Locate the cell with the specified text and output its (X, Y) center coordinate. 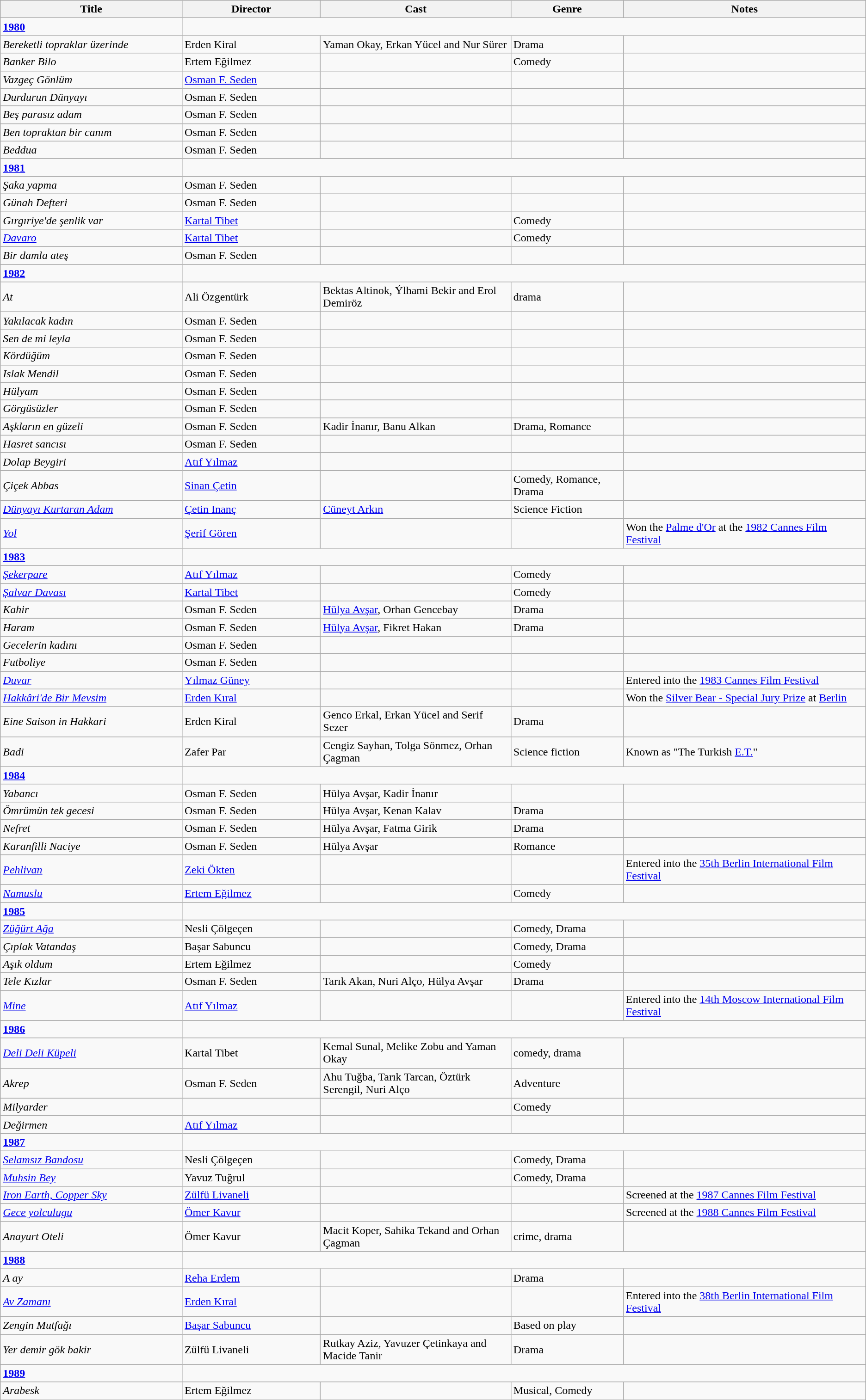
Günah Defteri (92, 203)
Hülya Avşar, Kadir İnanır (415, 793)
1984 (92, 775)
Drama, Romance (567, 426)
Zafer Par (252, 752)
Züğürt Ağa (92, 929)
Genre (567, 9)
Science fiction (567, 752)
Hülya Avşar (415, 846)
Kördüğüm (92, 356)
Çıplak Vatandaş (92, 946)
Cengiz Sayhan, Tolga Sönmez, Orhan Çagman (415, 752)
Gırgıriye'de şenlik var (92, 221)
Kemal Sunal, Melike Zobu and Yaman Okay (415, 1053)
Musical, Comedy (567, 1391)
Eine Saison in Hakkari (92, 721)
Adventure (567, 1083)
crime, drama (567, 1236)
1987 (92, 1142)
Şekerpare (92, 575)
Tele Kızlar (92, 982)
A ay (92, 1278)
Kadir İnanır, Banu Alkan (415, 426)
Ahu Tuğba, Tarık Tarcan, Öztürk Serengil, Nuri Alço (415, 1083)
Şerif Gören (252, 533)
Zeki Ökten (252, 870)
Cast (415, 9)
Yavuz Tuğrul (252, 1178)
Iron Earth, Copper Sky (92, 1195)
comedy, drama (567, 1053)
Yabancı (92, 793)
Macit Koper, Sahika Tekand and Orhan Çagman (415, 1236)
Yakılacak kadın (92, 321)
Hakkâri'de Bir Mevsim (92, 698)
Entered into the 38th Berlin International Film Festival (744, 1302)
Banker Bilo (92, 62)
Hasret sancısı (92, 444)
1985 (92, 911)
Gecelerin kadını (92, 645)
Gece yolculugu (92, 1213)
1981 (92, 167)
Cüneyt Arkın (415, 509)
Rutkay Aziz, Yavuzer Çetinkaya and Macide Tanir (415, 1349)
Haram (92, 627)
Aşkların en güzeli (92, 426)
Hülya Avşar, Fatma Girik (415, 828)
Futboliye (92, 663)
Zengin Mutfağı (92, 1326)
Romance (567, 846)
Şaka yapma (92, 185)
Çiçek Abbas (92, 485)
Science Fiction (567, 509)
Arabesk (92, 1391)
Reha Erdem (252, 1278)
1980 (92, 27)
1982 (92, 273)
Title (92, 9)
Won the Silver Bear - Special Jury Prize at Berlin (744, 698)
Sen de mi leyla (92, 338)
1989 (92, 1373)
Milyarder (92, 1107)
Hülya Avşar, Kenan Kalav (415, 811)
Namuslu (92, 894)
Davaro (92, 238)
Based on play (567, 1326)
Hülya Avşar, Orhan Gencebay (415, 610)
Notes (744, 9)
Bektas Altinok, Ýlhami Bekir and Erol Demiröz (415, 297)
Yol (92, 533)
Aşık oldum (92, 964)
Nefret (92, 828)
At (92, 297)
Duvar (92, 680)
Won the Palme d'Or at the 1982 Cannes Film Festival (744, 533)
Ben topraktan bir canım (92, 132)
Anayurt Oteli (92, 1236)
Kahir (92, 610)
1988 (92, 1260)
Badi (92, 752)
Pehlivan (92, 870)
Director (252, 9)
Değirmen (92, 1124)
Islak Mendil (92, 374)
Entered into the 1983 Cannes Film Festival (744, 680)
Screened at the 1987 Cannes Film Festival (744, 1195)
Known as "The Turkish E.T." (744, 752)
Akrep (92, 1083)
Yılmaz Güney (252, 680)
Tarık Akan, Nuri Alço, Hülya Avşar (415, 982)
Beddua (92, 150)
drama (567, 297)
Entered into the 35th Berlin International Film Festival (744, 870)
Muhsin Bey (92, 1178)
Screened at the 1988 Cannes Film Festival (744, 1213)
Hülyam (92, 391)
Sinan Çetin (252, 485)
Selamsız Bandosu (92, 1160)
Deli Deli Küpeli (92, 1053)
Comedy, Romance, Drama (567, 485)
Entered into the 14th Moscow International Film Festival (744, 1005)
Dünyayı Kurtaran Adam (92, 509)
Yer demir gök bakir (92, 1349)
Hülya Avşar, Fikret Hakan (415, 627)
Vazgeç Gönlüm (92, 80)
Av Zamanı (92, 1302)
Görgüsüzler (92, 409)
Çetin Inanç (252, 509)
Ömrümün tek gecesi (92, 811)
Bereketli topraklar üzerinde (92, 44)
Mine (92, 1005)
Durdurun Dünyayı (92, 97)
Beş parasız adam (92, 115)
Genco Erkal, Erkan Yücel and Serif Sezer (415, 721)
Şalvar Davası (92, 592)
1983 (92, 557)
Dolap Beygiri (92, 461)
Ali Özgentürk (252, 297)
Yaman Okay, Erkan Yücel and Nur Sürer (415, 44)
Bir damla ateş (92, 256)
Karanfilli Naciye (92, 846)
1986 (92, 1029)
